Output the [x, y] coordinate of the center of the cell containing the given text.  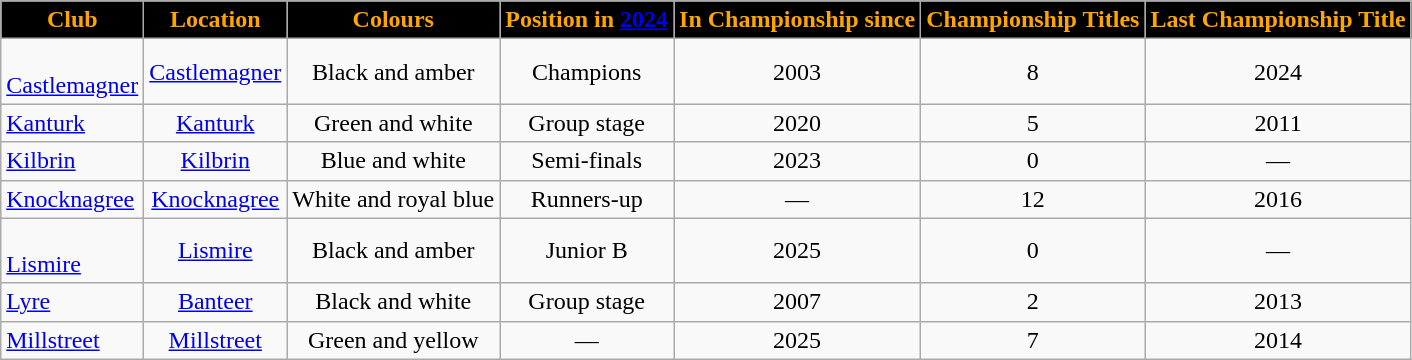
Champions [587, 72]
7 [1033, 340]
5 [1033, 123]
2011 [1278, 123]
2007 [798, 302]
White and royal blue [394, 199]
Position in 2024 [587, 20]
2 [1033, 302]
Junior B [587, 250]
In Championship since [798, 20]
2024 [1278, 72]
Club [72, 20]
Location [216, 20]
Black and white [394, 302]
8 [1033, 72]
12 [1033, 199]
Lyre [72, 302]
2020 [798, 123]
2016 [1278, 199]
Colours [394, 20]
Semi-finals [587, 161]
Green and yellow [394, 340]
2003 [798, 72]
Last Championship Title [1278, 20]
Runners-up [587, 199]
Championship Titles [1033, 20]
2014 [1278, 340]
Green and white [394, 123]
Blue and white [394, 161]
Banteer [216, 302]
2023 [798, 161]
2013 [1278, 302]
